Locate the cell with the specified text and output its [x, y] center coordinate. 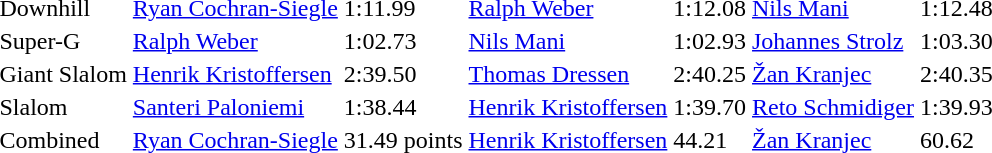
2:40.25 [710, 74]
1:02.93 [710, 41]
2:39.50 [403, 74]
Žan Kranjec [834, 74]
Thomas Dressen [568, 74]
1:39.70 [710, 107]
1:02.73 [403, 41]
Nils Mani [568, 41]
1:38.44 [403, 107]
Johannes Strolz [834, 41]
Ralph Weber [235, 41]
Santeri Paloniemi [235, 107]
Reto Schmidiger [834, 107]
